For the text-containing cell, return its midpoint in (x, y) coordinate format. 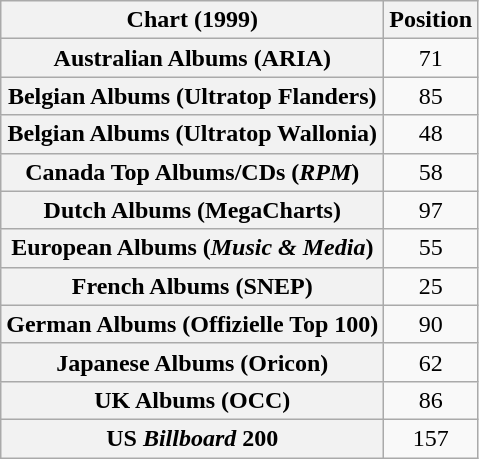
58 (431, 172)
85 (431, 96)
86 (431, 400)
55 (431, 248)
62 (431, 362)
Dutch Albums (MegaCharts) (192, 210)
European Albums (Music & Media) (192, 248)
Chart (1999) (192, 20)
25 (431, 286)
90 (431, 324)
71 (431, 58)
Canada Top Albums/CDs (RPM) (192, 172)
Position (431, 20)
97 (431, 210)
UK Albums (OCC) (192, 400)
German Albums (Offizielle Top 100) (192, 324)
French Albums (SNEP) (192, 286)
Belgian Albums (Ultratop Wallonia) (192, 134)
157 (431, 438)
48 (431, 134)
Belgian Albums (Ultratop Flanders) (192, 96)
Australian Albums (ARIA) (192, 58)
Japanese Albums (Oricon) (192, 362)
US Billboard 200 (192, 438)
